From the cell containing the given text, extract its center point as (x, y) coordinate. 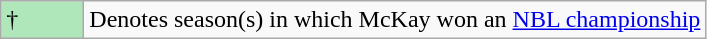
† (42, 20)
Denotes season(s) in which McKay won an NBL championship (395, 20)
